Search for the cell housing the specified text and yield its (X, Y) center coordinate. 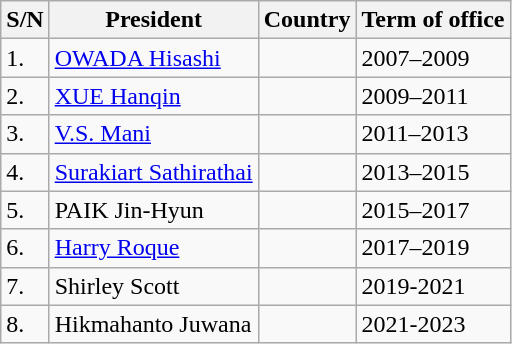
5. (25, 210)
OWADA Hisashi (154, 58)
6. (25, 248)
1. (25, 58)
2015–2017 (433, 210)
Country (307, 20)
2009–2011 (433, 96)
Surakiart Sathirathai (154, 172)
Shirley Scott (154, 286)
2007–2009 (433, 58)
2. (25, 96)
4. (25, 172)
PAIK Jin-Hyun (154, 210)
8. (25, 324)
V.S. Mani (154, 134)
7. (25, 286)
Hikmahanto Juwana (154, 324)
S/N (25, 20)
2011–2013 (433, 134)
President (154, 20)
XUE Hanqin (154, 96)
Harry Roque (154, 248)
3. (25, 134)
2019-2021 (433, 286)
Term of office (433, 20)
2021-2023 (433, 324)
2013–2015 (433, 172)
2017–2019 (433, 248)
